Scan for the cell matching the given text and deliver its [X, Y] coordinate at center. 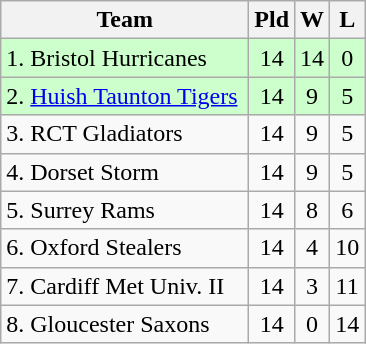
L [348, 20]
6. Oxford Stealers [125, 248]
3. RCT Gladiators [125, 134]
8. Gloucester Saxons [125, 324]
6 [348, 210]
10 [348, 248]
2. Huish Taunton Tigers [125, 96]
W [312, 20]
Team [125, 20]
3 [312, 286]
1. Bristol Hurricanes [125, 58]
7. Cardiff Met Univ. II [125, 286]
Pld [272, 20]
4 [312, 248]
11 [348, 286]
5. Surrey Rams [125, 210]
4. Dorset Storm [125, 172]
8 [312, 210]
